Determine the (x, y) coordinate at the center of the cell enclosing the given text.  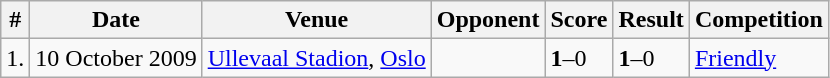
Venue (316, 20)
Score (579, 20)
10 October 2009 (116, 58)
Date (116, 20)
Ullevaal Stadion, Oslo (316, 58)
Result (651, 20)
Competition (758, 20)
Opponent (488, 20)
1. (16, 58)
# (16, 20)
Friendly (758, 58)
